Scan for the cell matching the given text and deliver its [X, Y] coordinate at center. 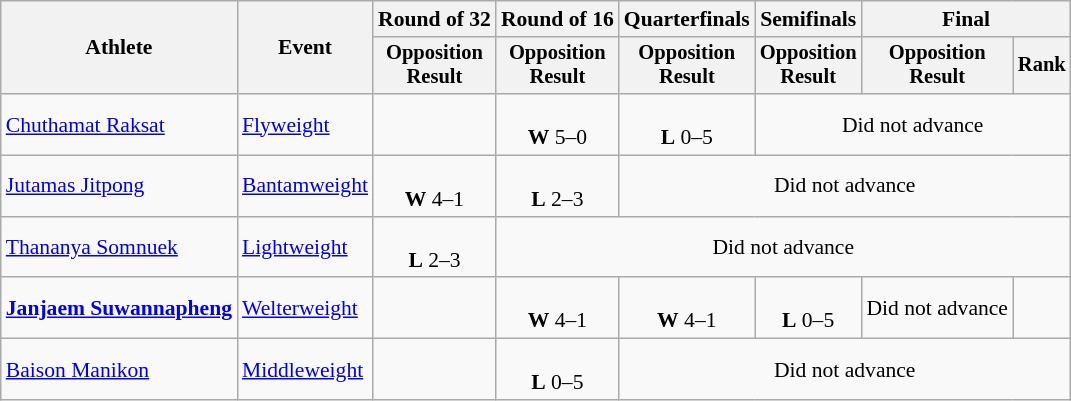
Jutamas Jitpong [119, 186]
Baison Manikon [119, 370]
Event [305, 48]
Rank [1042, 66]
Welterweight [305, 308]
Final [966, 19]
Chuthamat Raksat [119, 124]
Lightweight [305, 248]
Flyweight [305, 124]
W 5–0 [558, 124]
Bantamweight [305, 186]
Round of 16 [558, 19]
Semifinals [808, 19]
Thananya Somnuek [119, 248]
Quarterfinals [687, 19]
Janjaem Suwannapheng [119, 308]
Middleweight [305, 370]
Athlete [119, 48]
Round of 32 [434, 19]
